Output the (X, Y) coordinate of the center of the cell containing the given text.  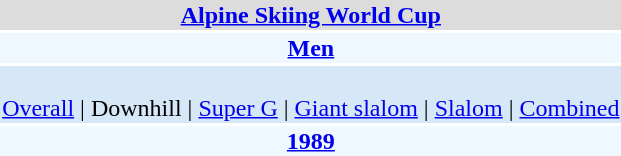
Alpine Skiing World Cup (311, 15)
1989 (311, 141)
Men (311, 48)
Overall | Downhill | Super G | Giant slalom | Slalom | Combined (311, 94)
